Pinpoint the cell where the given text exists, returning its [X, Y] midpoint coordinate. 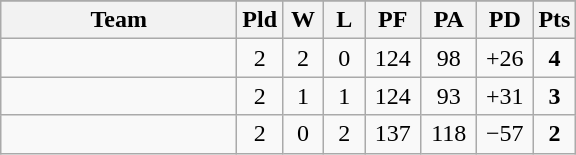
W [304, 20]
118 [449, 134]
3 [554, 96]
93 [449, 96]
+31 [505, 96]
Pld [260, 20]
−57 [505, 134]
4 [554, 58]
+26 [505, 58]
PF [393, 20]
PA [449, 20]
137 [393, 134]
Team [119, 20]
Pts [554, 20]
98 [449, 58]
PD [505, 20]
L [344, 20]
